Pinpoint the cell where the given text exists, returning its (X, Y) midpoint coordinate. 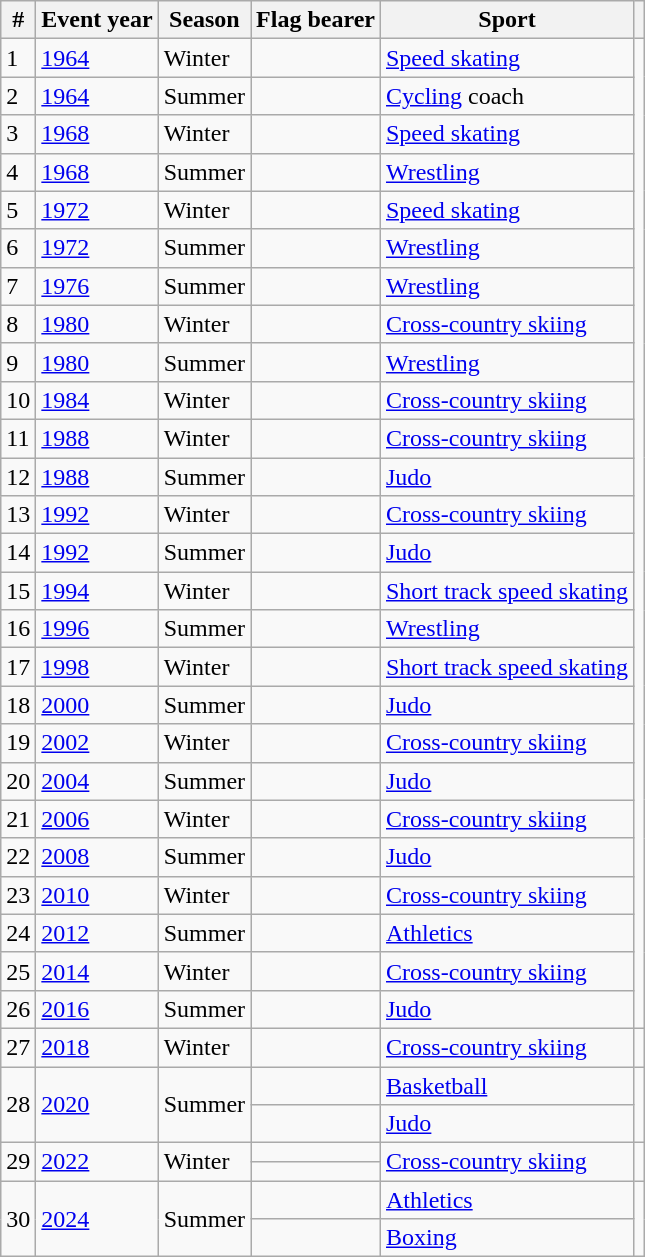
15 (18, 591)
9 (18, 362)
2016 (97, 1009)
4 (18, 172)
2008 (97, 857)
1 (18, 58)
2004 (97, 781)
27 (18, 1047)
Basketball (506, 1085)
Season (204, 20)
28 (18, 1104)
Event year (97, 20)
Cycling coach (506, 96)
2010 (97, 895)
Boxing (506, 1238)
12 (18, 477)
2014 (97, 971)
17 (18, 667)
14 (18, 553)
2012 (97, 933)
24 (18, 933)
26 (18, 1009)
3 (18, 134)
2006 (97, 819)
18 (18, 705)
1996 (97, 629)
7 (18, 286)
1976 (97, 286)
25 (18, 971)
# (18, 20)
2022 (97, 1162)
8 (18, 324)
22 (18, 857)
1998 (97, 667)
30 (18, 1219)
Sport (506, 20)
21 (18, 819)
2000 (97, 705)
1984 (97, 400)
Flag bearer (316, 20)
6 (18, 248)
1994 (97, 591)
19 (18, 743)
13 (18, 515)
23 (18, 895)
29 (18, 1162)
10 (18, 400)
2024 (97, 1219)
2 (18, 96)
2002 (97, 743)
5 (18, 210)
2018 (97, 1047)
20 (18, 781)
11 (18, 438)
2020 (97, 1104)
16 (18, 629)
